Capture the cell that displays the provided text and extract its (X, Y) central coordinate. 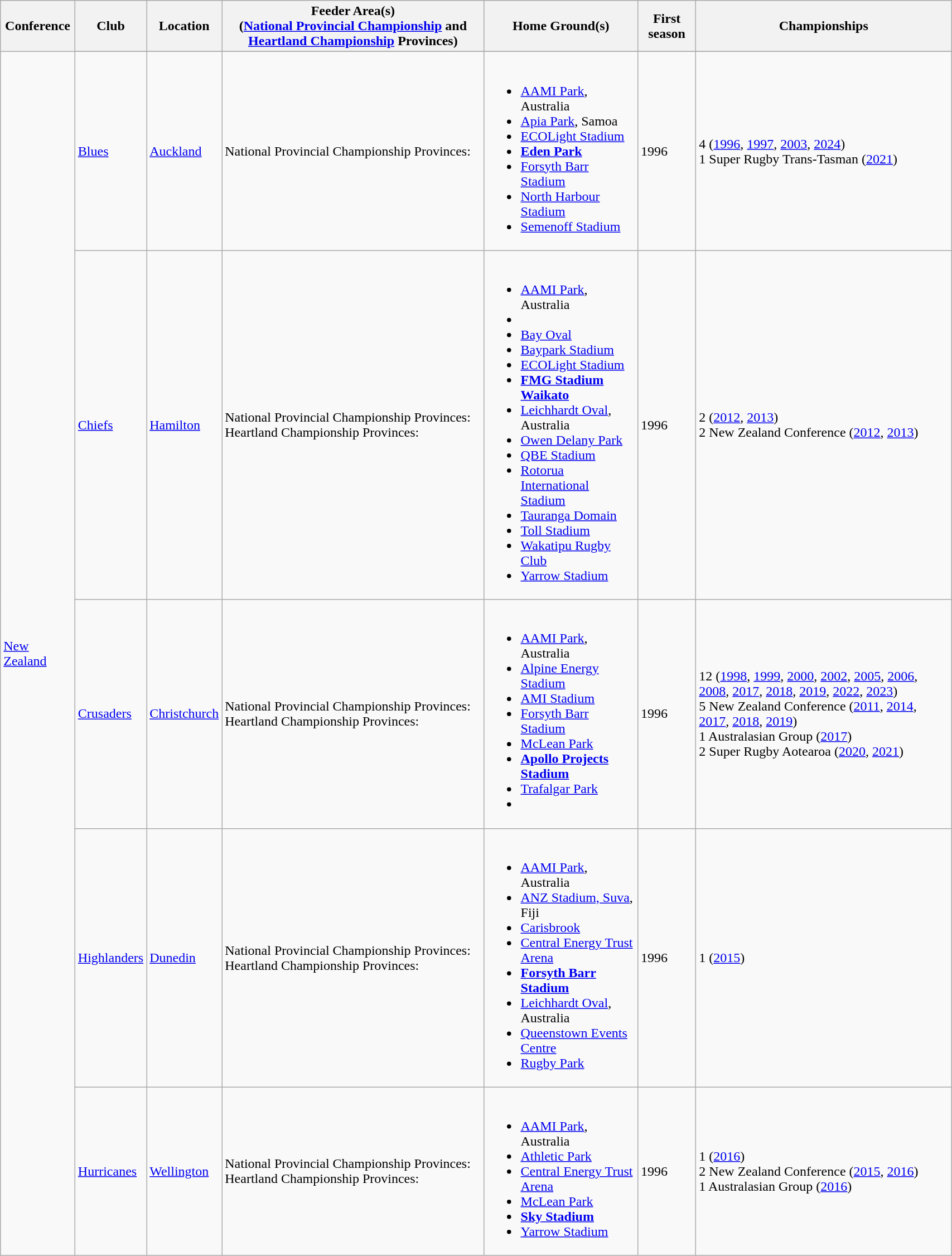
Conference (38, 26)
Hamilton (184, 425)
AAMI Park, AustraliaAthletic ParkCentral Energy Trust ArenaMcLean ParkSky StadiumYarrow Stadium (561, 1171)
Chiefs (110, 425)
1 (2016)2 New Zealand Conference (2015, 2016)1 Australasian Group (2016) (824, 1171)
Championships (824, 26)
AAMI Park, AustraliaApia Park, SamoaECOLight StadiumEden ParkForsyth Barr StadiumNorth Harbour StadiumSemenoff Stadium (561, 151)
Location (184, 26)
Wellington (184, 1171)
AAMI Park, AustraliaAlpine Energy StadiumAMI StadiumForsyth Barr StadiumMcLean ParkApollo Projects StadiumTrafalgar Park (561, 714)
Hurricanes (110, 1171)
Auckland (184, 151)
Crusaders (110, 714)
2 (2012, 2013)2 New Zealand Conference (2012, 2013) (824, 425)
Feeder Area(s)(National Provincial Championship and Heartland Championship Provinces) (353, 26)
New Zealand (38, 654)
Christchurch (184, 714)
Club (110, 26)
Highlanders (110, 958)
Dunedin (184, 958)
First season (666, 26)
4 (1996, 1997, 2003, 2024) 1 Super Rugby Trans-Tasman (2021) (824, 151)
Blues (110, 151)
Home Ground(s) (561, 26)
National Provincial Championship Provinces: (353, 151)
1 (2015) (824, 958)
